Detect which cell encompasses the target text, then output its (x, y) center coordinate. 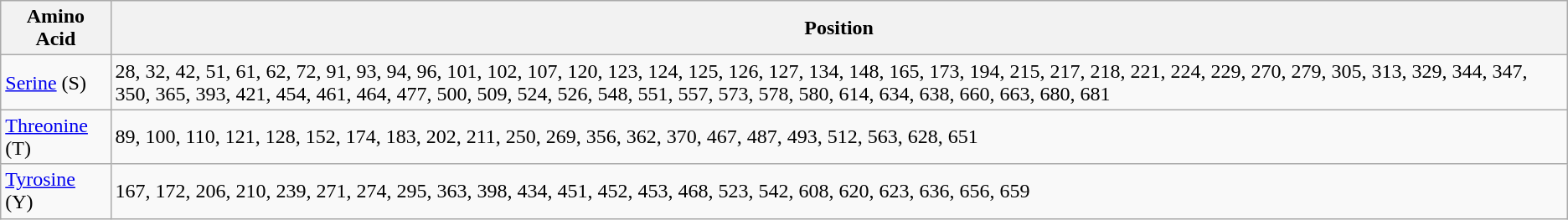
89, 100, 110, 121, 128, 152, 174, 183, 202, 211, 250, 269, 356, 362, 370, 467, 487, 493, 512, 563, 628, 651 (839, 137)
167, 172, 206, 210, 239, 271, 274, 295, 363, 398, 434, 451, 452, 453, 468, 523, 542, 608, 620, 623, 636, 656, 659 (839, 191)
Amino Acid (55, 28)
Tyrosine (Y) (55, 191)
Threonine (T) (55, 137)
Serine (S) (55, 82)
Position (839, 28)
